From the cell containing the given text, extract its center point as (X, Y) coordinate. 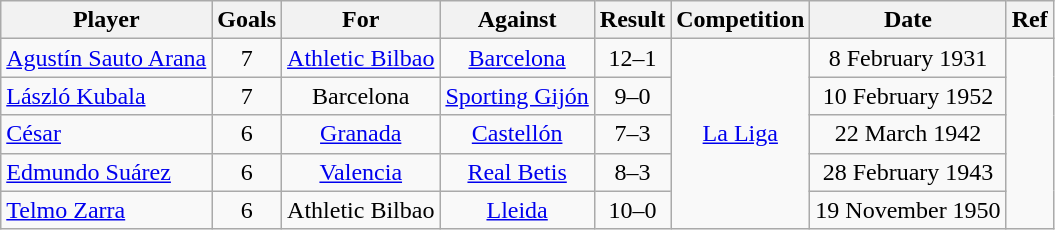
Ref (1030, 20)
Telmo Zarra (106, 210)
Player (106, 20)
Edmundo Suárez (106, 172)
Agustín Sauto Arana (106, 58)
César (106, 134)
For (361, 20)
19 November 1950 (908, 210)
Real Betis (517, 172)
Sporting Gijón (517, 96)
Against (517, 20)
9–0 (632, 96)
28 February 1943 (908, 172)
8–3 (632, 172)
10 February 1952 (908, 96)
10–0 (632, 210)
László Kubala (106, 96)
Granada (361, 134)
Goals (247, 20)
Lleida (517, 210)
Result (632, 20)
Castellón (517, 134)
La Liga (740, 134)
8 February 1931 (908, 58)
12–1 (632, 58)
22 March 1942 (908, 134)
Valencia (361, 172)
Competition (740, 20)
Date (908, 20)
7–3 (632, 134)
